Return the (X, Y) coordinate for the center point of the cell that contains the specified text.  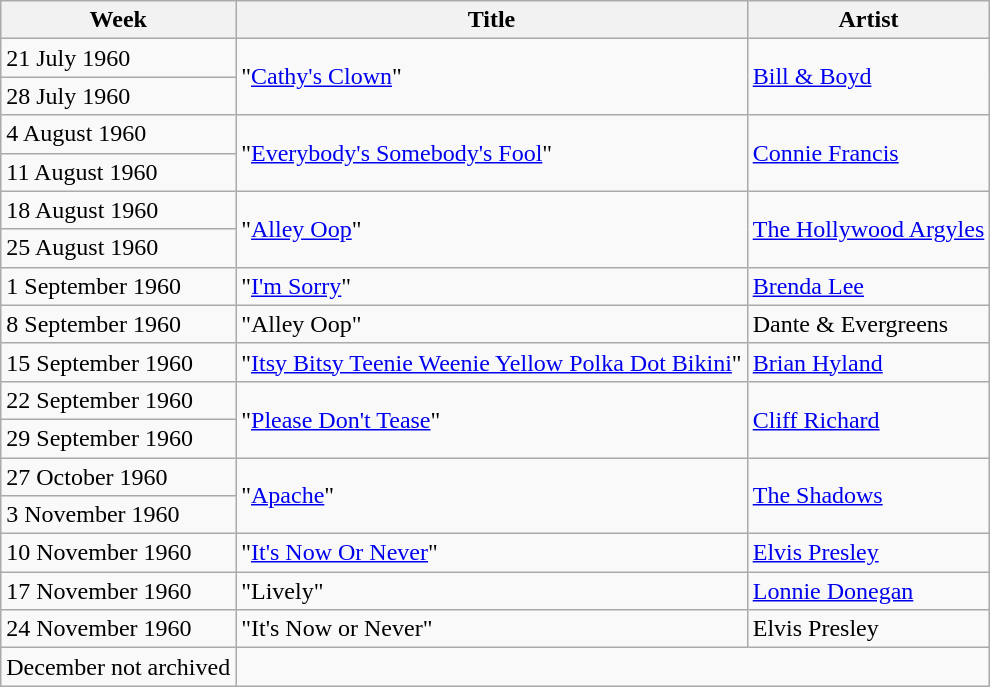
8 September 1960 (118, 324)
"Please Don't Tease" (492, 419)
4 August 1960 (118, 134)
Brenda Lee (868, 286)
28 July 1960 (118, 96)
"It's Now or Never" (492, 629)
"Everybody's Somebody's Fool" (492, 153)
"Lively" (492, 591)
Dante & Evergreens (868, 324)
"Apache" (492, 496)
21 July 1960 (118, 58)
3 November 1960 (118, 515)
"Itsy Bitsy Teenie Weenie Yellow Polka Dot Bikini" (492, 362)
"It's Now Or Never" (492, 553)
18 August 1960 (118, 210)
1 September 1960 (118, 286)
Cliff Richard (868, 419)
December not archived (118, 667)
Connie Francis (868, 153)
11 August 1960 (118, 172)
The Shadows (868, 496)
17 November 1960 (118, 591)
27 October 1960 (118, 477)
Lonnie Donegan (868, 591)
"Cathy's Clown" (492, 77)
"I'm Sorry" (492, 286)
22 September 1960 (118, 400)
Week (118, 20)
Title (492, 20)
The Hollywood Argyles (868, 229)
24 November 1960 (118, 629)
15 September 1960 (118, 362)
Artist (868, 20)
10 November 1960 (118, 553)
29 September 1960 (118, 438)
Brian Hyland (868, 362)
25 August 1960 (118, 248)
Bill & Boyd (868, 77)
